Return [x, y] of the center of cell containing provided text 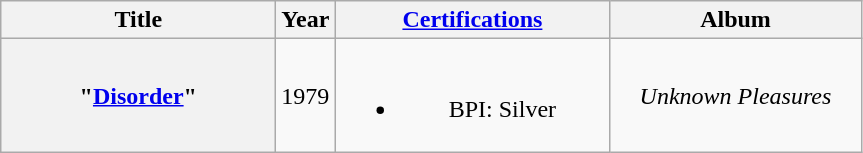
Title [138, 20]
"Disorder" [138, 96]
Certifications [472, 20]
BPI: Silver [472, 96]
Album [736, 20]
1979 [306, 96]
Unknown Pleasures [736, 96]
Year [306, 20]
